Provide the (x, y) coordinate of the cell's center where the given text is located.  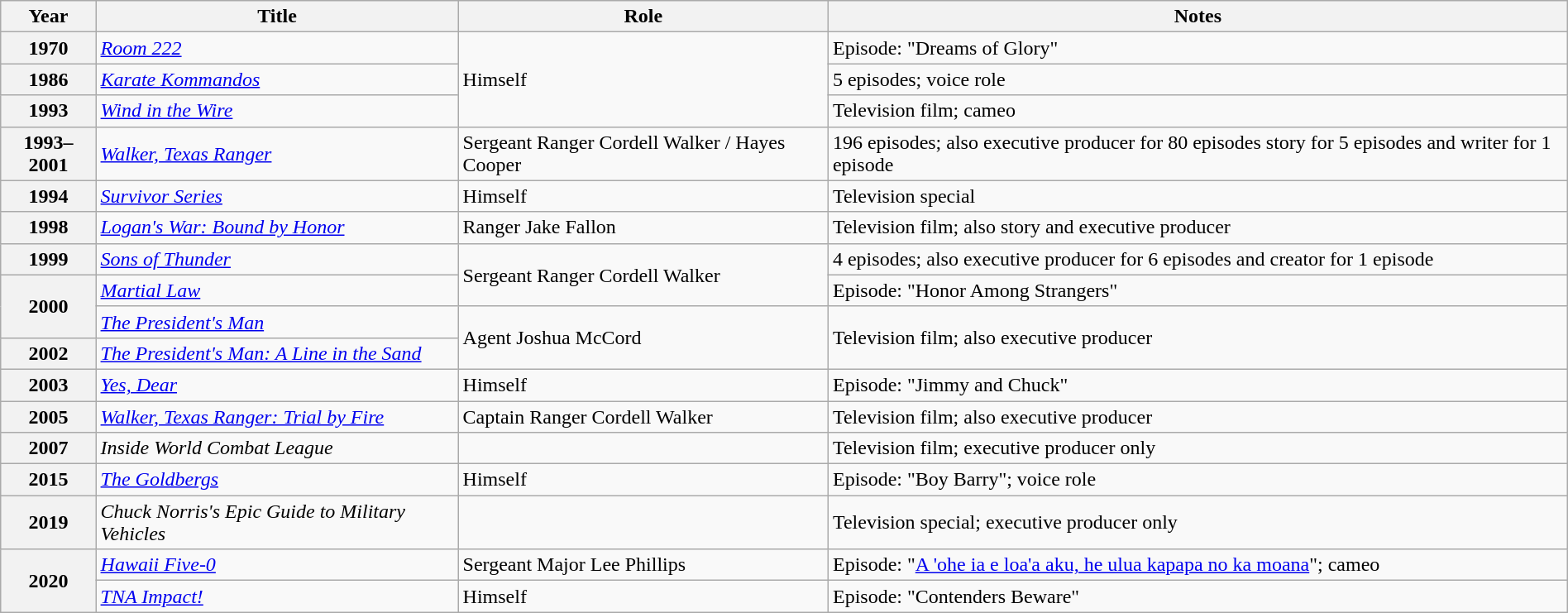
Episode: "Honor Among Strangers" (1198, 290)
2007 (48, 448)
Television special (1198, 196)
TNA Impact! (277, 596)
Sons of Thunder (277, 259)
Inside World Combat League (277, 448)
The President's Man (277, 322)
1970 (48, 48)
2002 (48, 353)
1994 (48, 196)
Episode: "Jimmy and Chuck" (1198, 385)
Room 222 (277, 48)
1993–2001 (48, 154)
Agent Joshua McCord (643, 338)
Title (277, 17)
Television film; also story and executive producer (1198, 227)
2019 (48, 523)
Sergeant Ranger Cordell Walker / Hayes Cooper (643, 154)
Karate Kommandos (277, 79)
2000 (48, 306)
1986 (48, 79)
Yes, Dear (277, 385)
Notes (1198, 17)
4 episodes; also executive producer for 6 episodes and creator for 1 episode (1198, 259)
Walker, Texas Ranger: Trial by Fire (277, 416)
Television special; executive producer only (1198, 523)
Hawaii Five-0 (277, 565)
Episode: "Boy Barry"; voice role (1198, 480)
Survivor Series (277, 196)
Captain Ranger Cordell Walker (643, 416)
5 episodes; voice role (1198, 79)
2020 (48, 581)
Wind in the Wire (277, 111)
Sergeant Ranger Cordell Walker (643, 275)
Logan's War: Bound by Honor (277, 227)
Ranger Jake Fallon (643, 227)
Episode: "Contenders Beware" (1198, 596)
1999 (48, 259)
2003 (48, 385)
Walker, Texas Ranger (277, 154)
Television film; cameo (1198, 111)
1998 (48, 227)
The President's Man: A Line in the Sand (277, 353)
Episode: "A 'ohe ia e loa'a aku, he ulua kapapa no ka moana"; cameo (1198, 565)
Role (643, 17)
1993 (48, 111)
196 episodes; also executive producer for 80 episodes story for 5 episodes and writer for 1 episode (1198, 154)
Sergeant Major Lee Phillips (643, 565)
The Goldbergs (277, 480)
Episode: "Dreams of Glory" (1198, 48)
Television film; executive producer only (1198, 448)
2015 (48, 480)
Chuck Norris's Epic Guide to Military Vehicles (277, 523)
Martial Law (277, 290)
2005 (48, 416)
Year (48, 17)
